Return (x, y) of the center of cell containing provided text 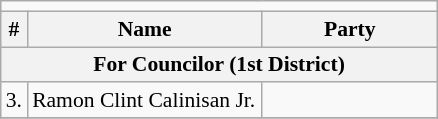
Ramon Clint Calinisan Jr. (144, 101)
Party (350, 29)
3. (14, 101)
For Councilor (1st District) (220, 65)
# (14, 29)
Name (144, 29)
